For the text-containing cell, return its midpoint in (x, y) coordinate format. 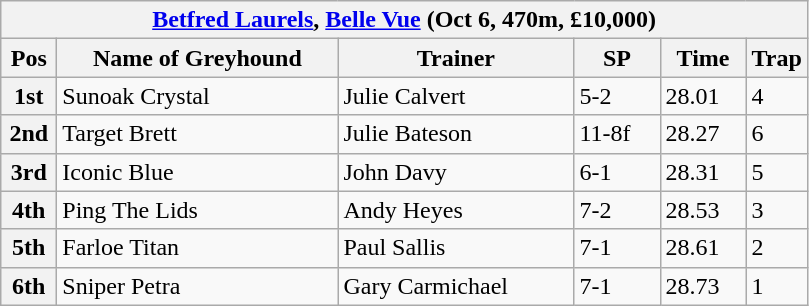
1st (29, 96)
Paul Sallis (456, 248)
5-2 (617, 96)
Iconic Blue (198, 172)
11-8f (617, 134)
4th (29, 210)
Time (703, 58)
Sunoak Crystal (198, 96)
6th (29, 286)
SP (617, 58)
3rd (29, 172)
Ping The Lids (198, 210)
5th (29, 248)
7-2 (617, 210)
3 (776, 210)
28.01 (703, 96)
28.53 (703, 210)
28.31 (703, 172)
4 (776, 96)
2nd (29, 134)
Betfred Laurels, Belle Vue (Oct 6, 470m, £10,000) (404, 20)
1 (776, 286)
6 (776, 134)
2 (776, 248)
Julie Calvert (456, 96)
John Davy (456, 172)
Julie Bateson (456, 134)
Farloe Titan (198, 248)
Andy Heyes (456, 210)
Gary Carmichael (456, 286)
28.61 (703, 248)
28.73 (703, 286)
6-1 (617, 172)
Trainer (456, 58)
Sniper Petra (198, 286)
Name of Greyhound (198, 58)
5 (776, 172)
Target Brett (198, 134)
28.27 (703, 134)
Trap (776, 58)
Pos (29, 58)
